Search for the cell housing the specified text and yield its [x, y] center coordinate. 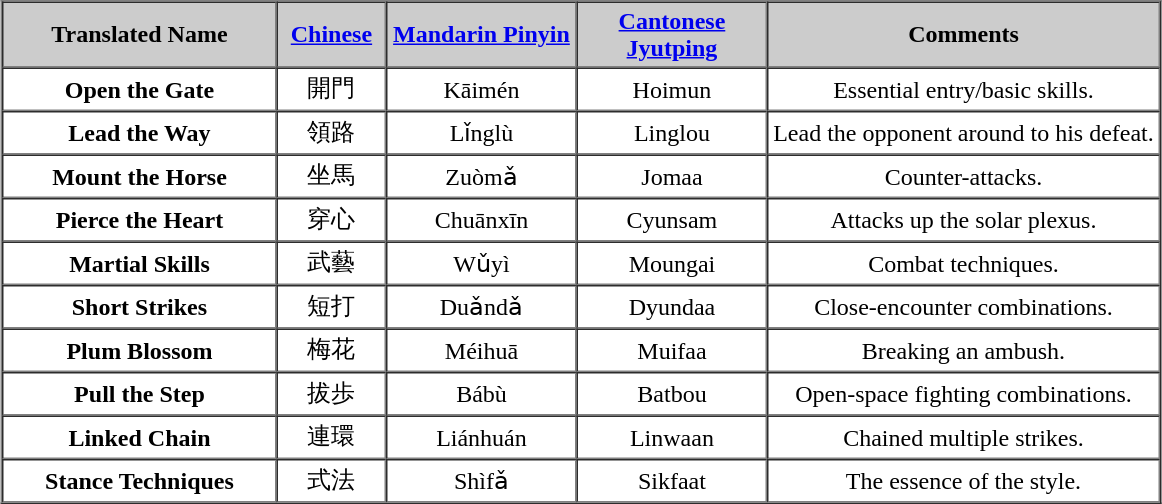
Bábù [481, 394]
Linglou [672, 133]
Sikfaat [672, 481]
Moungai [672, 264]
短打 [332, 307]
Mount the Horse [139, 176]
Pierce the Heart [139, 220]
連環 [332, 438]
Linwaan [672, 438]
Mandarin Pinyin [481, 35]
穿心 [332, 220]
Pull the Step [139, 394]
Dyundaa [672, 307]
Attacks up the solar plexus. [964, 220]
領路 [332, 133]
Shìfǎ [481, 481]
Close-encounter combinations. [964, 307]
Zuòmǎ [481, 176]
式法 [332, 481]
Plum Blossom [139, 350]
Liánhuán [481, 438]
Méihuā [481, 350]
Translated Name [139, 35]
坐馬 [332, 176]
Short Strikes [139, 307]
Comments [964, 35]
Cyunsam [672, 220]
梅花 [332, 350]
Linked Chain [139, 438]
Chinese [332, 35]
Jomaa [672, 176]
Hoimun [672, 90]
The essence of the style. [964, 481]
Combat techniques. [964, 264]
Open-space fighting combinations. [964, 394]
Batbou [672, 394]
開門 [332, 90]
Counter-attacks. [964, 176]
Stance Techniques [139, 481]
Lead the Way [139, 133]
Lead the opponent around to his defeat. [964, 133]
Essential entry/basic skills. [964, 90]
Lǐnglù [481, 133]
Cantonese Jyutping [672, 35]
Chained multiple strikes. [964, 438]
武藝 [332, 264]
Duǎndǎ [481, 307]
Muifaa [672, 350]
Kāimén [481, 90]
Chuānxīn [481, 220]
Open the Gate [139, 90]
Martial Skills [139, 264]
Wǔyì [481, 264]
Breaking an ambush. [964, 350]
拔歩 [332, 394]
